Scan for the cell matching the given text and deliver its (x, y) coordinate at center. 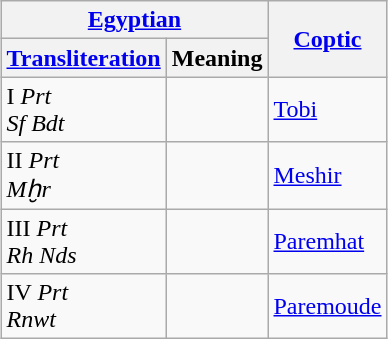
Egyptian (134, 20)
Tobi (328, 110)
Meshir (328, 176)
Coptic (328, 39)
I PrtSf Bdt (84, 110)
Transliteration (84, 58)
IV PrtRnwt (84, 306)
II PrtMḫr (84, 176)
Meaning (217, 58)
Paremoude (328, 306)
III PrtRh Nds (84, 240)
Paremhat (328, 240)
